Output the [X, Y] coordinate of the center of the cell containing the given text.  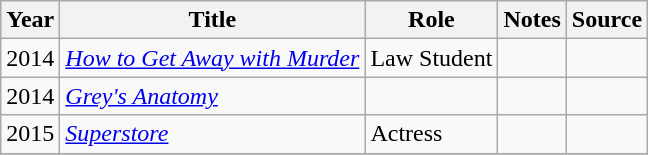
Law Student [432, 58]
How to Get Away with Murder [212, 58]
Role [432, 20]
Superstore [212, 134]
Title [212, 20]
2015 [30, 134]
Source [606, 20]
Grey's Anatomy [212, 96]
Notes [532, 20]
Year [30, 20]
Actress [432, 134]
